Determine the (x, y) coordinate at the center of the cell enclosing the given text.  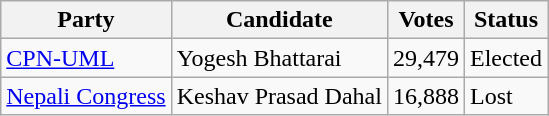
Candidate (279, 20)
CPN-UML (86, 58)
Nepali Congress (86, 96)
29,479 (426, 58)
Keshav Prasad Dahal (279, 96)
Elected (506, 58)
Votes (426, 20)
Lost (506, 96)
Yogesh Bhattarai (279, 58)
16,888 (426, 96)
Party (86, 20)
Status (506, 20)
